Find where the given text appears and provide that cell's center as (X, Y) coordinate. 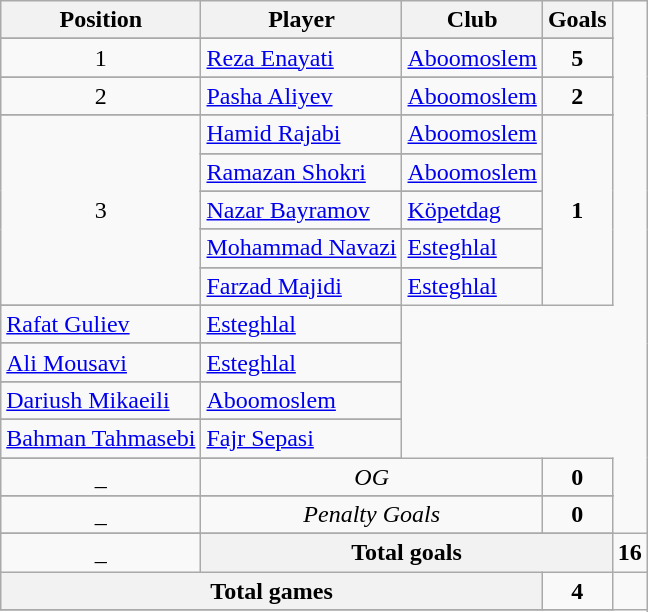
16 (630, 553)
Club (472, 20)
Dariush Mikaeili (101, 400)
Hamid Rajabi (302, 134)
Total goals (406, 553)
Goals (577, 20)
Mohammad Navazi (302, 248)
Bahman Tahmasebi (101, 438)
3 (101, 210)
Ali Mousavi (101, 362)
Player (302, 20)
Pasha Aliyev (302, 96)
OG (372, 477)
Reza Enayati (302, 58)
Fajr Sepasi (302, 438)
4 (577, 591)
Rafat Guliev (101, 324)
Farzad Majidi (302, 286)
Position (101, 20)
Total games (272, 591)
5 (577, 58)
Nazar Bayramov (302, 210)
Köpetdag (472, 210)
Ramazan Shokri (302, 172)
Penalty Goals (372, 515)
